Pinpoint the cell where the given text exists, returning its (x, y) midpoint coordinate. 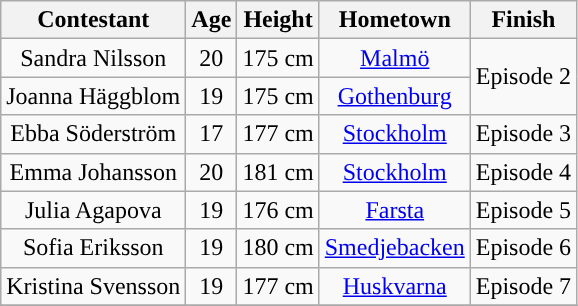
Episode 5 (523, 210)
Malmö (394, 58)
Joanna Häggblom (94, 96)
Julia Agapova (94, 210)
Gothenburg (394, 96)
Hometown (394, 20)
Episode 3 (523, 134)
Age (212, 20)
Sandra Nilsson (94, 58)
Episode 2 (523, 77)
Episode 4 (523, 172)
Contestant (94, 20)
176 cm (278, 210)
181 cm (278, 172)
Smedjebacken (394, 248)
Huskvarna (394, 286)
Episode 6 (523, 248)
Ebba Söderström (94, 134)
Height (278, 20)
17 (212, 134)
Finish (523, 20)
Sofia Eriksson (94, 248)
180 cm (278, 248)
Episode 7 (523, 286)
Emma Johansson (94, 172)
Farsta (394, 210)
Kristina Svensson (94, 286)
